Identify which cell holds the provided text, then report its (X, Y) central coordinate. 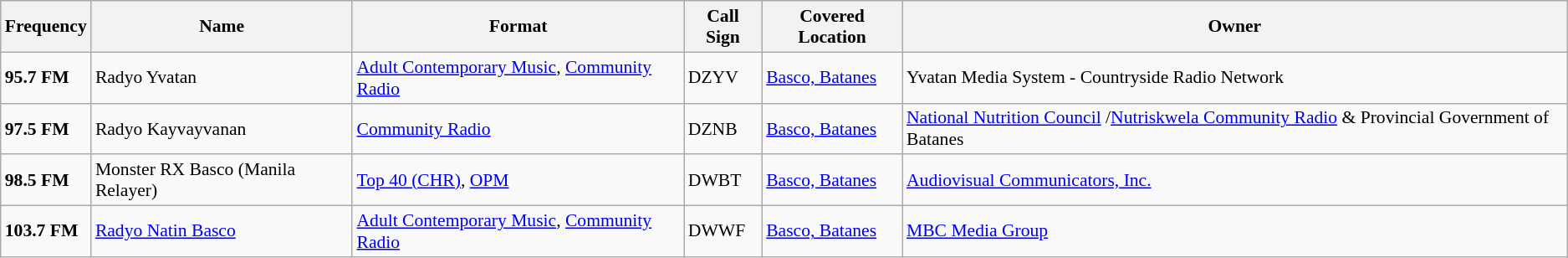
Monster RX Basco (Manila Relayer) (222, 181)
103.7 FM (46, 231)
DWBT (723, 181)
Covered Location (832, 27)
Format (518, 27)
DWWF (723, 231)
Radyo Natin Basco (222, 231)
National Nutrition Council /Nutriskwela Community Radio & Provincial Government of Batanes (1234, 129)
DZYV (723, 77)
Call Sign (723, 27)
Frequency (46, 27)
95.7 FM (46, 77)
Name (222, 27)
Radyo Kayvayvanan (222, 129)
Yvatan Media System - Countryside Radio Network (1234, 77)
98.5 FM (46, 181)
MBC Media Group (1234, 231)
Radyo Yvatan (222, 77)
Community Radio (518, 129)
97.5 FM (46, 129)
Top 40 (CHR), OPM (518, 181)
DZNB (723, 129)
Owner (1234, 27)
Audiovisual Communicators, Inc. (1234, 181)
